Identify which cell holds the provided text, then report its (x, y) central coordinate. 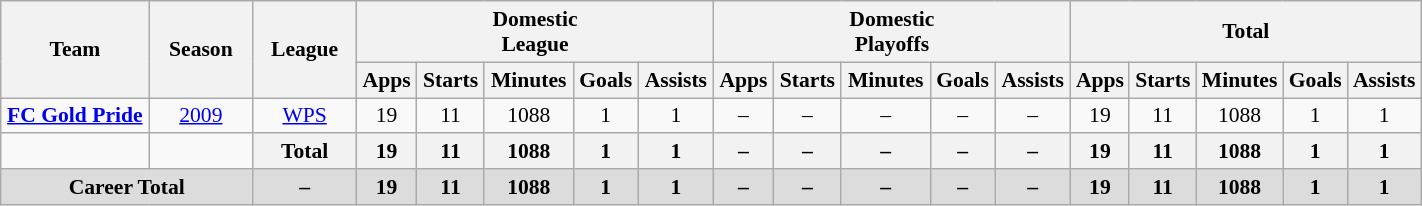
Career Total (127, 187)
DomesticLeague (536, 32)
Team (75, 50)
Season (201, 50)
League (305, 50)
FC Gold Pride (75, 116)
2009 (201, 116)
DomesticPlayoffs (892, 32)
WPS (305, 116)
